Extract the [X, Y] coordinate from the center of the cell holding the provided text.  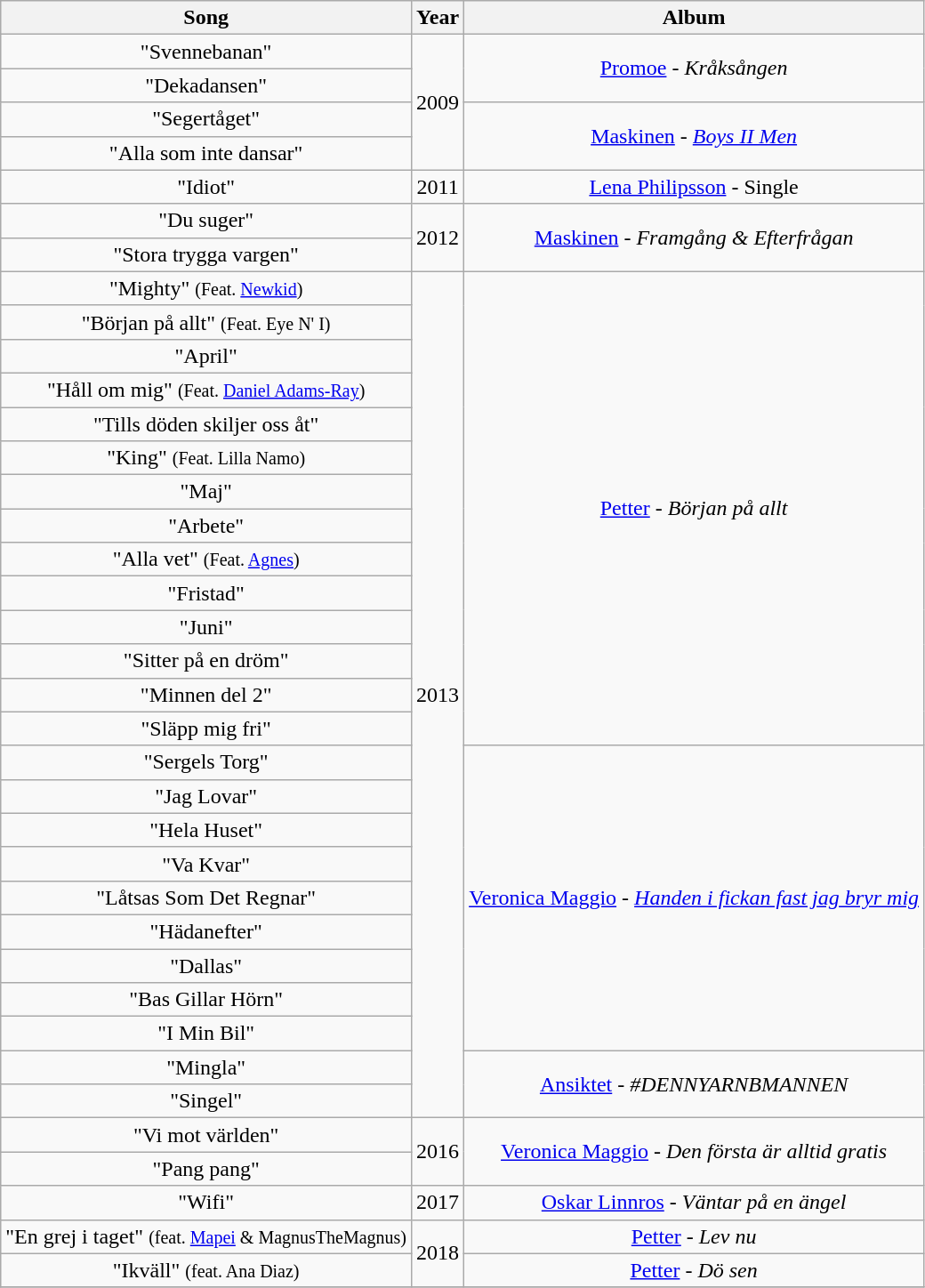
"Början på allt" (Feat. Eye N' I) [206, 322]
2012 [438, 237]
2016 [438, 1152]
Ansiktet - #DENNYARNBMANNEN [694, 1084]
"King" (Feat. Lilla Namo) [206, 458]
2011 [438, 187]
"Håll om mig" (Feat. Daniel Adams-Ray) [206, 390]
Petter - Lev nu [694, 1236]
2013 [438, 695]
"Tills döden skiljer oss åt" [206, 424]
"Hela Huset" [206, 830]
"Du suger" [206, 221]
"Fristad" [206, 593]
Promoe - Kråksången [694, 68]
2018 [438, 1253]
"Idiot" [206, 187]
"Sitter på en dröm" [206, 661]
Lena Philipsson - Single [694, 187]
Petter - Dö sen [694, 1270]
"Wifi" [206, 1203]
"Hädanefter" [206, 931]
"Stora trygga vargen" [206, 254]
"Arbete" [206, 526]
"Alla som inte dansar" [206, 153]
"Alla vet" (Feat. Agnes) [206, 559]
"Singel" [206, 1101]
"Mingla" [206, 1067]
"Minnen del 2" [206, 695]
Veronica Maggio - Den första är alltid gratis [694, 1152]
2009 [438, 102]
"Dekadansen" [206, 85]
"Låtsas Som Det Regnar" [206, 898]
"Mighty" (Feat. Newkid) [206, 288]
2017 [438, 1203]
"Juni" [206, 627]
"Pang pang" [206, 1169]
Maskinen - Boys II Men [694, 136]
Year [438, 18]
"Släpp mig fri" [206, 729]
"Dallas" [206, 965]
"Ikväll" (feat. Ana Diaz) [206, 1270]
"Vi mot världen" [206, 1135]
"Maj" [206, 492]
Song [206, 18]
Petter - Början på allt [694, 509]
"Bas Gillar Hörn" [206, 1000]
Oskar Linnros - Väntar på en ängel [694, 1203]
"I Min Bil" [206, 1034]
"Svennebanan" [206, 52]
"Segertåget" [206, 119]
Maskinen - Framgång & Efterfrågan [694, 237]
Album [694, 18]
"Jag Lovar" [206, 796]
Veronica Maggio - Handen i fickan fast jag bryr mig [694, 898]
"Va Kvar" [206, 864]
"En grej i taget" (feat. Mapei & MagnusTheMagnus) [206, 1236]
"April" [206, 356]
"Sergels Torg" [206, 762]
